Identify which cell holds the provided text, then report its (X, Y) central coordinate. 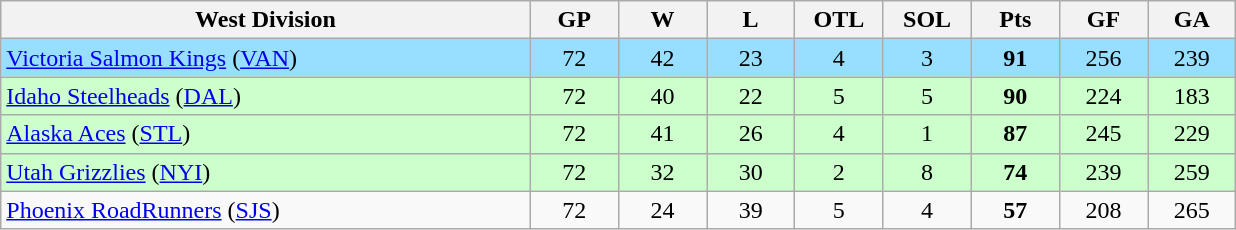
8 (927, 172)
GP (574, 20)
GF (1103, 20)
41 (662, 134)
91 (1015, 58)
Pts (1015, 20)
30 (751, 172)
32 (662, 172)
74 (1015, 172)
229 (1192, 134)
West Division (266, 20)
245 (1103, 134)
265 (1192, 210)
208 (1103, 210)
Victoria Salmon Kings (VAN) (266, 58)
183 (1192, 96)
22 (751, 96)
3 (927, 58)
L (751, 20)
Phoenix RoadRunners (SJS) (266, 210)
40 (662, 96)
2 (839, 172)
W (662, 20)
259 (1192, 172)
224 (1103, 96)
1 (927, 134)
26 (751, 134)
39 (751, 210)
GA (1192, 20)
Alaska Aces (STL) (266, 134)
SOL (927, 20)
87 (1015, 134)
42 (662, 58)
57 (1015, 210)
OTL (839, 20)
90 (1015, 96)
23 (751, 58)
Utah Grizzlies (NYI) (266, 172)
Idaho Steelheads (DAL) (266, 96)
24 (662, 210)
256 (1103, 58)
